Pinpoint the cell where the given text exists, returning its (x, y) midpoint coordinate. 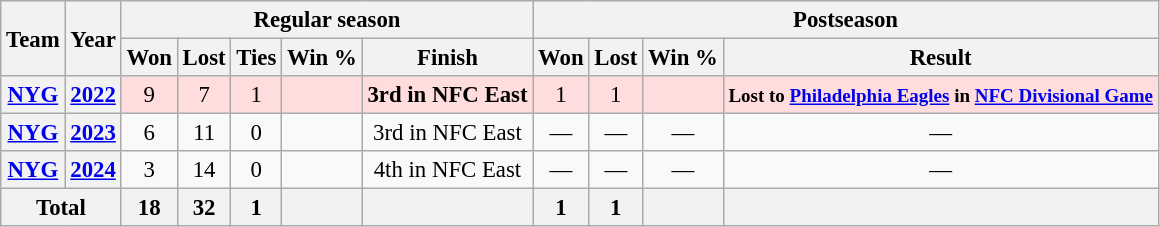
6 (149, 133)
Postseason (846, 20)
11 (204, 133)
Result (940, 58)
32 (204, 208)
9 (149, 95)
Lost to Philadelphia Eagles in NFC Divisional Game (940, 95)
2024 (93, 170)
Team (33, 38)
2022 (93, 95)
Year (93, 38)
Ties (256, 58)
Regular season (327, 20)
Finish (448, 58)
Total (61, 208)
18 (149, 208)
14 (204, 170)
7 (204, 95)
3 (149, 170)
2023 (93, 133)
4th in NFC East (448, 170)
